Pinpoint the cell where the given text exists, returning its (X, Y) midpoint coordinate. 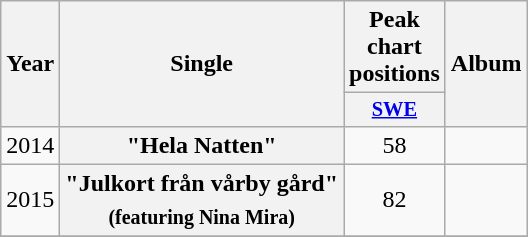
Single (202, 64)
Album (486, 64)
SWE (395, 110)
"Hela Natten" (202, 145)
"Julkort från vårby gård" (featuring Nina Mira) (202, 200)
2014 (30, 145)
58 (395, 145)
2015 (30, 200)
Year (30, 64)
Peak chart positions (395, 47)
82 (395, 200)
